Scan for the cell matching the given text and deliver its (X, Y) coordinate at center. 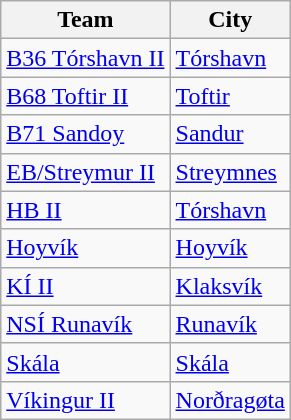
Streymnes (230, 172)
B36 Tórshavn II (86, 58)
Sandur (230, 134)
Norðragøta (230, 400)
KÍ II (86, 286)
Runavík (230, 324)
Klaksvík (230, 286)
B71 Sandoy (86, 134)
Víkingur II (86, 400)
B68 Toftir II (86, 96)
HB II (86, 210)
Toftir (230, 96)
EB/Streymur II (86, 172)
City (230, 20)
Team (86, 20)
NSÍ Runavík (86, 324)
